Detect which cell encompasses the target text, then output its (X, Y) center coordinate. 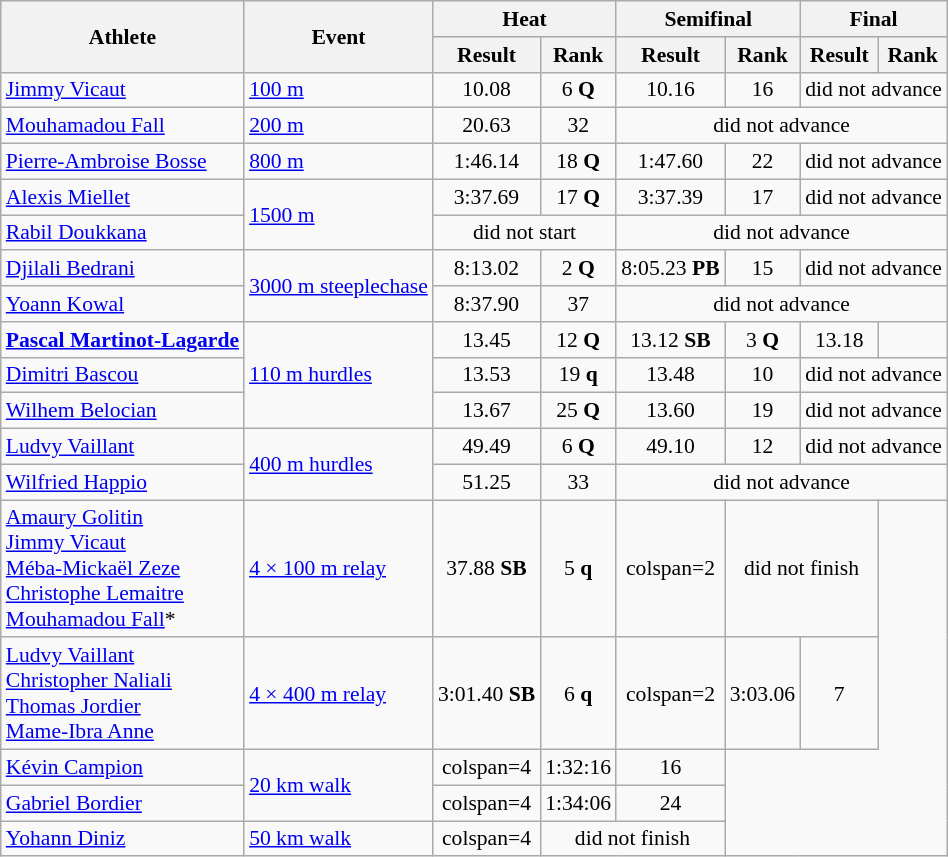
Wilhem Belocian (122, 411)
13.12 SB (670, 340)
Alexis Miellet (122, 197)
2 Q (578, 269)
37 (578, 304)
17 (762, 197)
24 (670, 803)
8:37.90 (486, 304)
6 q (578, 694)
Pierre-Ambroise Bosse (122, 162)
8:05.23 PB (670, 269)
Mouhamadou Fall (122, 126)
Ludvy Vaillant (122, 447)
15 (762, 269)
1:34:06 (578, 803)
3 Q (762, 340)
Dimitri Bascou (122, 375)
13.18 (839, 340)
18 Q (578, 162)
4 × 400 m relay (338, 694)
3:03.06 (762, 694)
Pascal Martinot-Lagarde (122, 340)
Rabil Doukkana (122, 233)
800 m (338, 162)
20 km walk (338, 786)
1500 m (338, 214)
Event (338, 36)
Amaury Golitin Jimmy Vicaut Méba-Mickaël Zeze Christophe LemaitreMouhamadou Fall* (122, 569)
49.10 (670, 447)
19 q (578, 375)
Wilfried Happio (122, 482)
3:37.69 (486, 197)
13.60 (670, 411)
Yoann Kowal (122, 304)
Yohann Diniz (122, 839)
Jimmy Vicaut (122, 90)
13.53 (486, 375)
100 m (338, 90)
Semifinal (708, 19)
4 × 100 m relay (338, 569)
50 km walk (338, 839)
17 Q (578, 197)
25 Q (578, 411)
Athlete (122, 36)
22 (762, 162)
8:13.02 (486, 269)
1:32:16 (578, 768)
10 (762, 375)
3:37.39 (670, 197)
13.48 (670, 375)
7 (839, 694)
20.63 (486, 126)
Kévin Campion (122, 768)
19 (762, 411)
12 (762, 447)
10.08 (486, 90)
Gabriel Bordier (122, 803)
200 m (338, 126)
did not start (524, 233)
5 q (578, 569)
13.45 (486, 340)
49.49 (486, 447)
33 (578, 482)
Heat (524, 19)
10.16 (670, 90)
37.88 SB (486, 569)
1:46.14 (486, 162)
3:01.40 SB (486, 694)
Final (874, 19)
Ludvy Vaillant Christopher Naliali Thomas Jordier Mame-Ibra Anne (122, 694)
1:47.60 (670, 162)
Djilali Bedrani (122, 269)
51.25 (486, 482)
110 m hurdles (338, 376)
32 (578, 126)
12 Q (578, 340)
3000 m steeplechase (338, 286)
400 m hurdles (338, 464)
13.67 (486, 411)
